Extract the [X, Y] coordinate from the center of the cell holding the provided text.  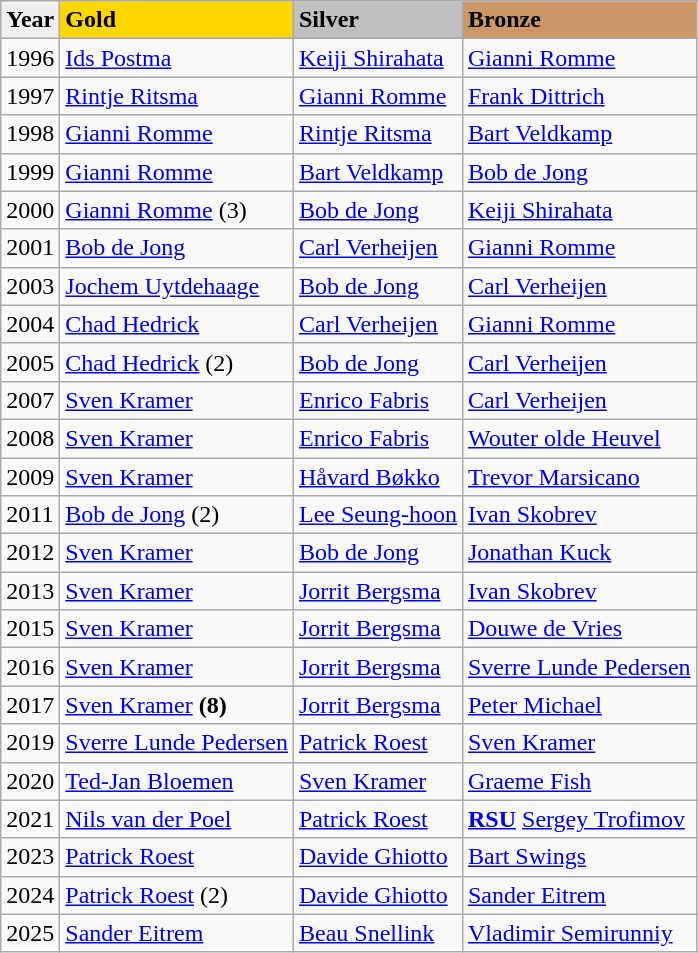
Lee Seung-hoon [378, 515]
2003 [30, 286]
2015 [30, 629]
Chad Hedrick [177, 324]
2007 [30, 400]
Bronze [579, 20]
2024 [30, 895]
2016 [30, 667]
Frank Dittrich [579, 96]
Chad Hedrick (2) [177, 362]
2008 [30, 438]
1999 [30, 172]
2012 [30, 553]
Patrick Roest (2) [177, 895]
Nils van der Poel [177, 819]
2020 [30, 781]
Gianni Romme (3) [177, 210]
Vladimir Semirunniy [579, 933]
Jochem Uytdehaage [177, 286]
2004 [30, 324]
Peter Michael [579, 705]
1997 [30, 96]
2019 [30, 743]
2013 [30, 591]
2005 [30, 362]
Ted-Jan Bloemen [177, 781]
1996 [30, 58]
Bob de Jong (2) [177, 515]
Trevor Marsicano [579, 477]
2021 [30, 819]
Sven Kramer (8) [177, 705]
1998 [30, 134]
Jonathan Kuck [579, 553]
2009 [30, 477]
Ids Postma [177, 58]
Gold [177, 20]
2011 [30, 515]
2023 [30, 857]
2017 [30, 705]
2000 [30, 210]
2025 [30, 933]
Beau Snellink [378, 933]
Year [30, 20]
Silver [378, 20]
Håvard Bøkko [378, 477]
2001 [30, 248]
Wouter olde Heuvel [579, 438]
Bart Swings [579, 857]
RSU Sergey Trofimov [579, 819]
Graeme Fish [579, 781]
Douwe de Vries [579, 629]
